Return (x, y) of the center of cell containing provided text 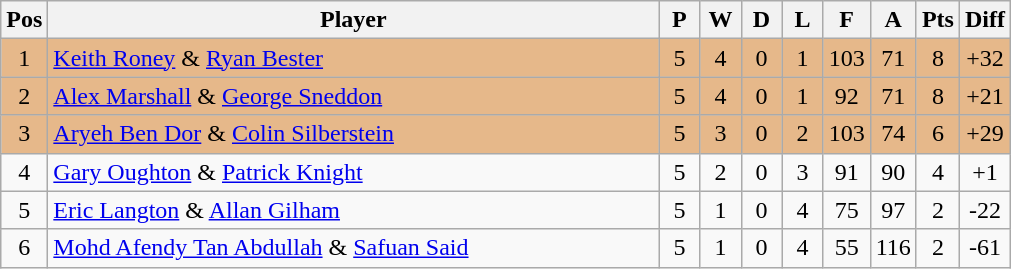
97 (893, 210)
A (893, 20)
Pts (938, 20)
Alex Marshall & George Sneddon (354, 96)
90 (893, 172)
74 (893, 134)
+29 (984, 134)
Mohd Afendy Tan Abdullah & Safuan Said (354, 248)
+21 (984, 96)
-61 (984, 248)
-22 (984, 210)
+1 (984, 172)
92 (846, 96)
Diff (984, 20)
Player (354, 20)
75 (846, 210)
+32 (984, 58)
W (720, 20)
D (762, 20)
P (680, 20)
Pos (24, 20)
L (802, 20)
55 (846, 248)
F (846, 20)
Gary Oughton & Patrick Knight (354, 172)
Eric Langton & Allan Gilham (354, 210)
Aryeh Ben Dor & Colin Silberstein (354, 134)
Keith Roney & Ryan Bester (354, 58)
91 (846, 172)
116 (893, 248)
